Scan for the cell matching the given text and deliver its [X, Y] coordinate at center. 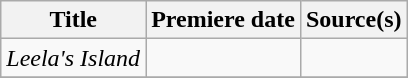
Leela's Island [74, 58]
Source(s) [354, 20]
Title [74, 20]
Premiere date [224, 20]
